Provide the (X, Y) coordinate of the cell's center where the given text is located.  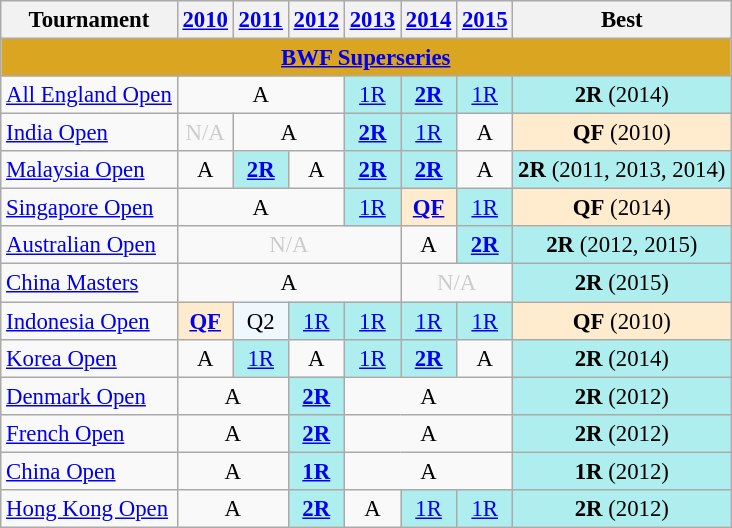
2R (2012, 2015) (622, 245)
2011 (260, 20)
Q2 (260, 321)
Australian Open (89, 245)
All England Open (89, 95)
Denmark Open (89, 396)
2015 (485, 20)
Malaysia Open (89, 170)
Korea Open (89, 358)
French Open (89, 433)
QF (2014) (622, 208)
Hong Kong Open (89, 509)
1R (2012) (622, 471)
China Open (89, 471)
Singapore Open (89, 208)
2010 (205, 20)
2R (2015) (622, 283)
2014 (428, 20)
China Masters (89, 283)
Tournament (89, 20)
2012 (316, 20)
BWF Superseries (366, 58)
Indonesia Open (89, 321)
2013 (372, 20)
Best (622, 20)
2R (2011, 2013, 2014) (622, 170)
India Open (89, 133)
